Extract the (X, Y) coordinate from the center of the cell holding the provided text.  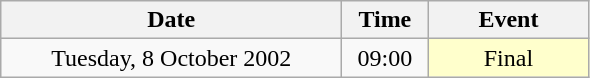
Date (172, 20)
Tuesday, 8 October 2002 (172, 58)
Time (385, 20)
Event (508, 20)
09:00 (385, 58)
Final (508, 58)
